Extract the [x, y] coordinate from the center of the cell holding the provided text.  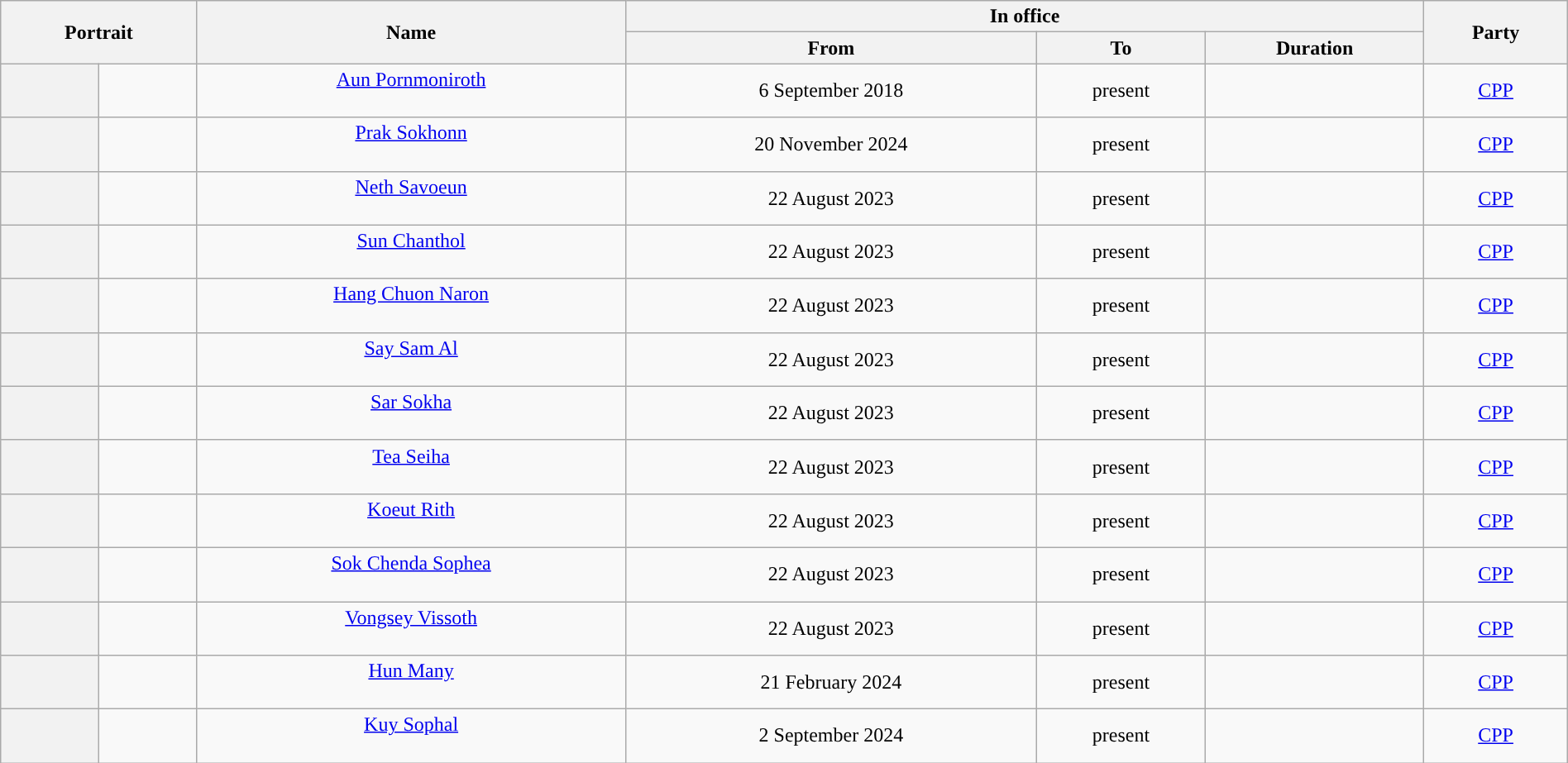
Say Sam Al [411, 359]
Tea Seiha [411, 466]
Neth Savoeun [411, 198]
Vongsey Vissoth [411, 628]
Name [411, 32]
Kuy Sophal [411, 736]
Sar Sokha [411, 413]
To [1121, 48]
2 September 2024 [831, 736]
Hang Chuon Naron [411, 306]
From [831, 48]
Party [1495, 32]
Portrait [99, 32]
In office [1025, 17]
20 November 2024 [831, 144]
Sun Chanthol [411, 251]
Hun Many [411, 683]
Koeut Rith [411, 521]
21 February 2024 [831, 683]
Sok Chenda Sophea [411, 574]
6 September 2018 [831, 91]
Aun Pornmoniroth [411, 91]
Prak Sokhonn [411, 144]
Duration [1315, 48]
